Scan for the cell matching the given text and deliver its (x, y) coordinate at center. 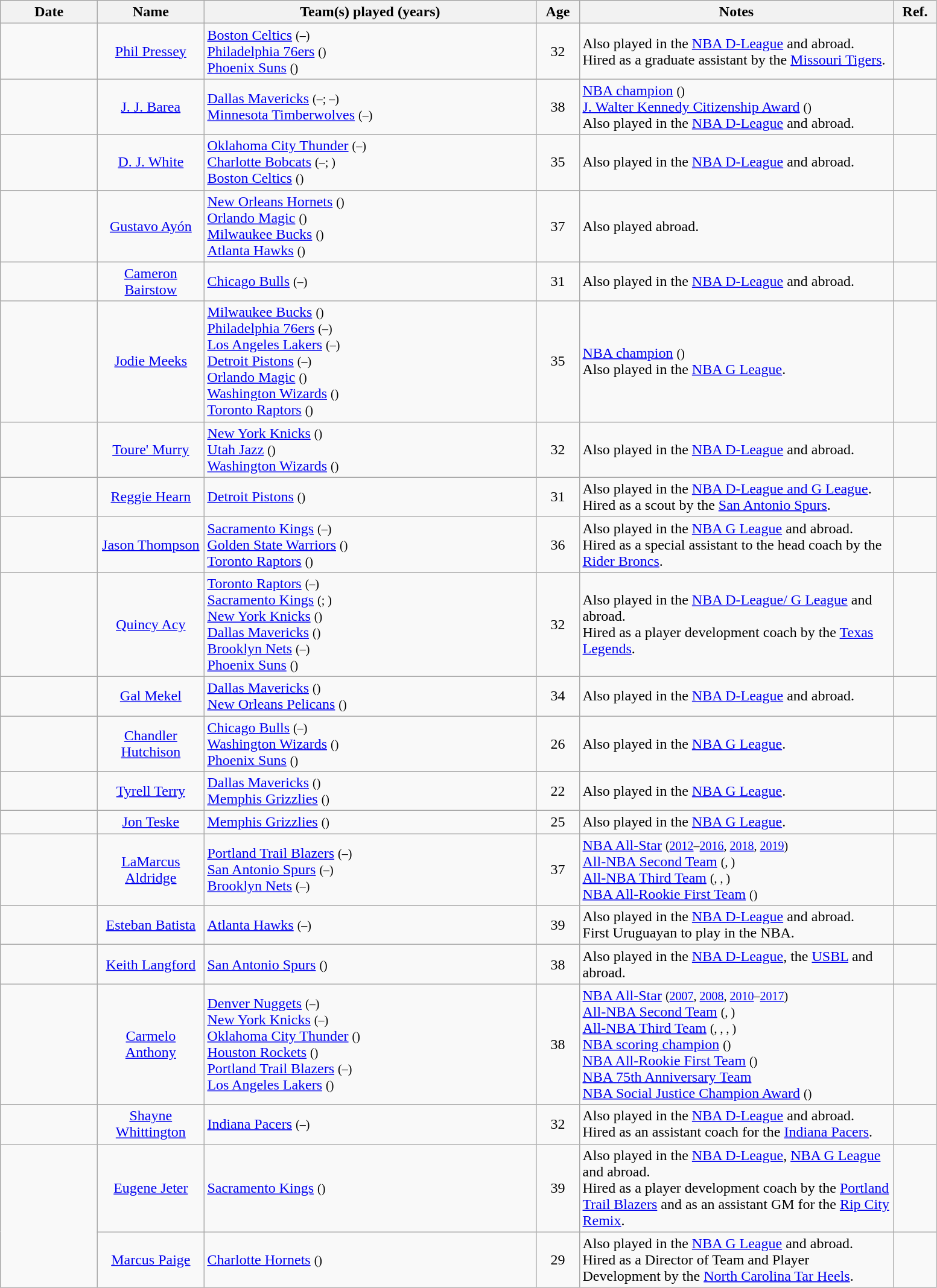
Dallas Mavericks (–; –)Minnesota Timberwolves (–) (370, 107)
Denver Nuggets (–)New York Knicks (–)Oklahoma City Thunder ()Houston Rockets ()Portland Trail Blazers (–)Los Angeles Lakers () (370, 1044)
Toronto Raptors (–)Sacramento Kings (; )New York Knicks ()Dallas Mavericks ()Brooklyn Nets (–)Phoenix Suns () (370, 624)
26 (557, 743)
Memphis Grizzlies () (370, 822)
Also played in the NBA D-League and abroad.Hired as a graduate assistant by the Missouri Tigers. (736, 51)
NBA champion ()J. Walter Kennedy Citizenship Award ()Also played in the NBA D-League and abroad. (736, 107)
29 (557, 1260)
Sacramento Kings (–)Golden State Warriors ()Toronto Raptors () (370, 544)
NBA champion ()Also played in the NBA G League. (736, 361)
Age (557, 12)
Jason Thompson (151, 544)
J. J. Barea (151, 107)
Chandler Hutchison (151, 743)
Chicago Bulls (–) (370, 281)
NBA All-Star (2012–2016, 2018, 2019)All-NBA Second Team (, )All-NBA Third Team (, , )NBA All-Rookie First Team () (736, 870)
Jodie Meeks (151, 361)
Gal Mekel (151, 696)
Sacramento Kings () (370, 1188)
Jon Teske (151, 822)
25 (557, 822)
San Antonio Spurs () (370, 964)
22 (557, 792)
Also played in the NBA D-League/ G League and abroad.Hired as a player development coach by the Texas Legends. (736, 624)
Shayne Whittington (151, 1125)
Also played in the NBA D-League and abroad.Hired as an assistant coach for the Indiana Pacers. (736, 1125)
Milwaukee Bucks ()Philadelphia 76ers (–)Los Angeles Lakers (–)Detroit Pistons (–)Orlando Magic ()Washington Wizards ()Toronto Raptors () (370, 361)
Gustavo Ayón (151, 226)
Keith Langford (151, 964)
New York Knicks ()Utah Jazz ()Washington Wizards () (370, 449)
Also played in the NBA G League and abroad.Hired as a special assistant to the head coach by the Rider Broncs. (736, 544)
34 (557, 696)
Indiana Pacers (–) (370, 1125)
Oklahoma City Thunder (–)Charlotte Bobcats (–; )Boston Celtics () (370, 162)
Also played in the NBA D-League and G League.Hired as a scout by the San Antonio Spurs. (736, 497)
Phil Pressey (151, 51)
Also played in the NBA D-League and abroad.First Uruguayan to play in the NBA. (736, 925)
Name (151, 12)
Chicago Bulls (–)Washington Wizards ()Phoenix Suns () (370, 743)
Carmelo Anthony (151, 1044)
Eugene Jeter (151, 1188)
Date (49, 12)
Charlotte Hornets () (370, 1260)
36 (557, 544)
Quincy Acy (151, 624)
Tyrell Terry (151, 792)
Atlanta Hawks (–) (370, 925)
Also played in the NBA D-League, the USBL and abroad. (736, 964)
Also played in the NBA G League and abroad.Hired as a Director of Team and Player Development by the North Carolina Tar Heels. (736, 1260)
Boston Celtics (–)Philadelphia 76ers ()Phoenix Suns () (370, 51)
Notes (736, 12)
New Orleans Hornets ()Orlando Magic ()Milwaukee Bucks ()Atlanta Hawks () (370, 226)
Dallas Mavericks ()Memphis Grizzlies () (370, 792)
Portland Trail Blazers (–)San Antonio Spurs (–)Brooklyn Nets (–) (370, 870)
Dallas Mavericks ()New Orleans Pelicans () (370, 696)
Toure' Murry (151, 449)
Ref. (915, 12)
D. J. White (151, 162)
Reggie Hearn (151, 497)
Esteban Batista (151, 925)
Detroit Pistons () (370, 497)
Also played abroad. (736, 226)
Cameron Bairstow (151, 281)
Team(s) played (years) (370, 12)
LaMarcus Aldridge (151, 870)
Marcus Paige (151, 1260)
